From the cell containing the given text, extract its center point as (x, y) coordinate. 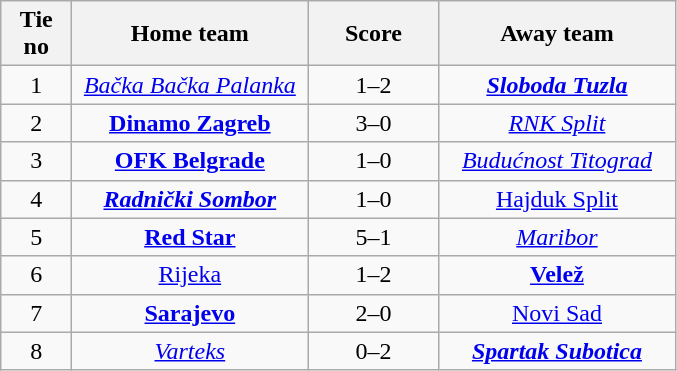
Novi Sad (557, 313)
Tie no (36, 34)
2–0 (374, 313)
Bačka Bačka Palanka (190, 85)
OFK Belgrade (190, 161)
Budućnost Titograd (557, 161)
Varteks (190, 351)
Score (374, 34)
Red Star (190, 237)
Spartak Subotica (557, 351)
3–0 (374, 123)
Radnički Sombor (190, 199)
1 (36, 85)
Hajduk Split (557, 199)
Velež (557, 275)
5 (36, 237)
5–1 (374, 237)
RNK Split (557, 123)
Dinamo Zagreb (190, 123)
Sarajevo (190, 313)
7 (36, 313)
Sloboda Tuzla (557, 85)
Rijeka (190, 275)
2 (36, 123)
Maribor (557, 237)
Home team (190, 34)
4 (36, 199)
8 (36, 351)
Away team (557, 34)
6 (36, 275)
0–2 (374, 351)
3 (36, 161)
